Search for the cell housing the specified text and yield its [X, Y] center coordinate. 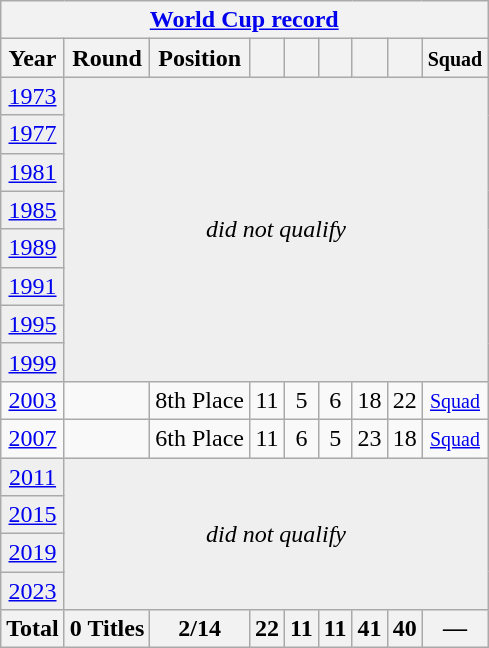
1981 [33, 172]
2023 [33, 591]
40 [404, 629]
Year [33, 58]
2011 [33, 477]
2007 [33, 438]
6th Place [200, 438]
2/14 [200, 629]
1991 [33, 286]
2015 [33, 515]
— [455, 629]
Position [200, 58]
1977 [33, 134]
1985 [33, 210]
2019 [33, 553]
0 Titles [107, 629]
Round [107, 58]
41 [370, 629]
1989 [33, 248]
8th Place [200, 400]
World Cup record [244, 20]
1973 [33, 96]
1995 [33, 324]
23 [370, 438]
1999 [33, 362]
2003 [33, 400]
Total [33, 629]
